For the text-containing cell, return its midpoint in (x, y) coordinate format. 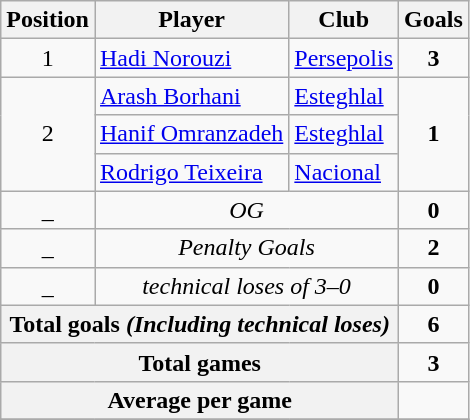
Total games (200, 362)
Goals (434, 20)
Player (191, 20)
Arash Borhani (191, 96)
Rodrigo Teixeira (191, 172)
Position (48, 20)
Hadi Norouzi (191, 58)
OG (246, 210)
Nacional (344, 172)
Club (344, 20)
Hanif Omranzadeh (191, 134)
Persepolis (344, 58)
Total goals (Including technical loses) (200, 324)
Penalty Goals (246, 248)
Average per game (200, 400)
6 (434, 324)
technical loses of 3–0 (246, 286)
